From the cell containing the given text, extract its center point as (x, y) coordinate. 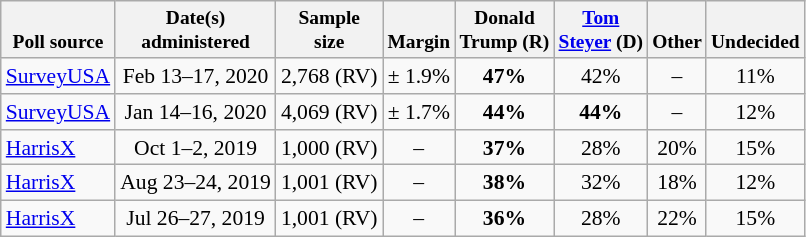
Samplesize (330, 30)
32% (601, 183)
36% (504, 219)
Margin (419, 30)
18% (678, 183)
38% (504, 183)
42% (601, 76)
TomSteyer (D) (601, 30)
4,069 (RV) (330, 112)
22% (678, 219)
Date(s)administered (196, 30)
Oct 1–2, 2019 (196, 148)
Feb 13–17, 2020 (196, 76)
1,000 (RV) (330, 148)
Jan 14–16, 2020 (196, 112)
Jul 26–27, 2019 (196, 219)
± 1.9% (419, 76)
47% (504, 76)
20% (678, 148)
37% (504, 148)
DonaldTrump (R) (504, 30)
Other (678, 30)
Aug 23–24, 2019 (196, 183)
Undecided (755, 30)
11% (755, 76)
Poll source (58, 30)
2,768 (RV) (330, 76)
± 1.7% (419, 112)
